Identify which cell holds the provided text, then report its [x, y] central coordinate. 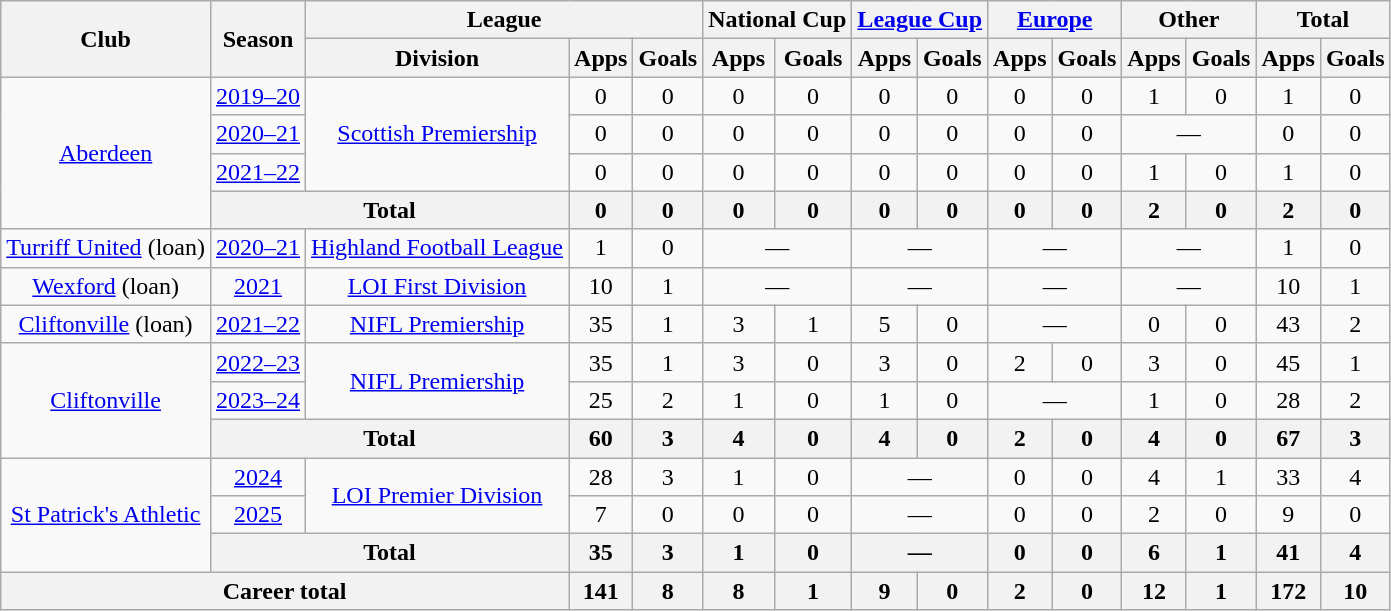
2024 [258, 477]
41 [1288, 553]
7 [601, 515]
Highland Football League [438, 248]
Wexford (loan) [106, 286]
National Cup [778, 20]
12 [1154, 591]
Cliftonville (loan) [106, 324]
45 [1288, 362]
6 [1154, 553]
Club [106, 39]
60 [601, 438]
2023–24 [258, 400]
Europe [1055, 20]
Aberdeen [106, 153]
43 [1288, 324]
141 [601, 591]
LOI First Division [438, 286]
Season [258, 39]
2019–20 [258, 96]
33 [1288, 477]
Turriff United (loan) [106, 248]
5 [884, 324]
67 [1288, 438]
2021 [258, 286]
Scottish Premiership [438, 134]
25 [601, 400]
2025 [258, 515]
Other [1189, 20]
Cliftonville [106, 400]
2022–23 [258, 362]
League Cup [920, 20]
St Patrick's Athletic [106, 515]
League [504, 20]
Division [438, 58]
LOI Premier Division [438, 496]
Career total [285, 591]
172 [1288, 591]
